Extract the (X, Y) coordinate from the center of the cell holding the provided text.  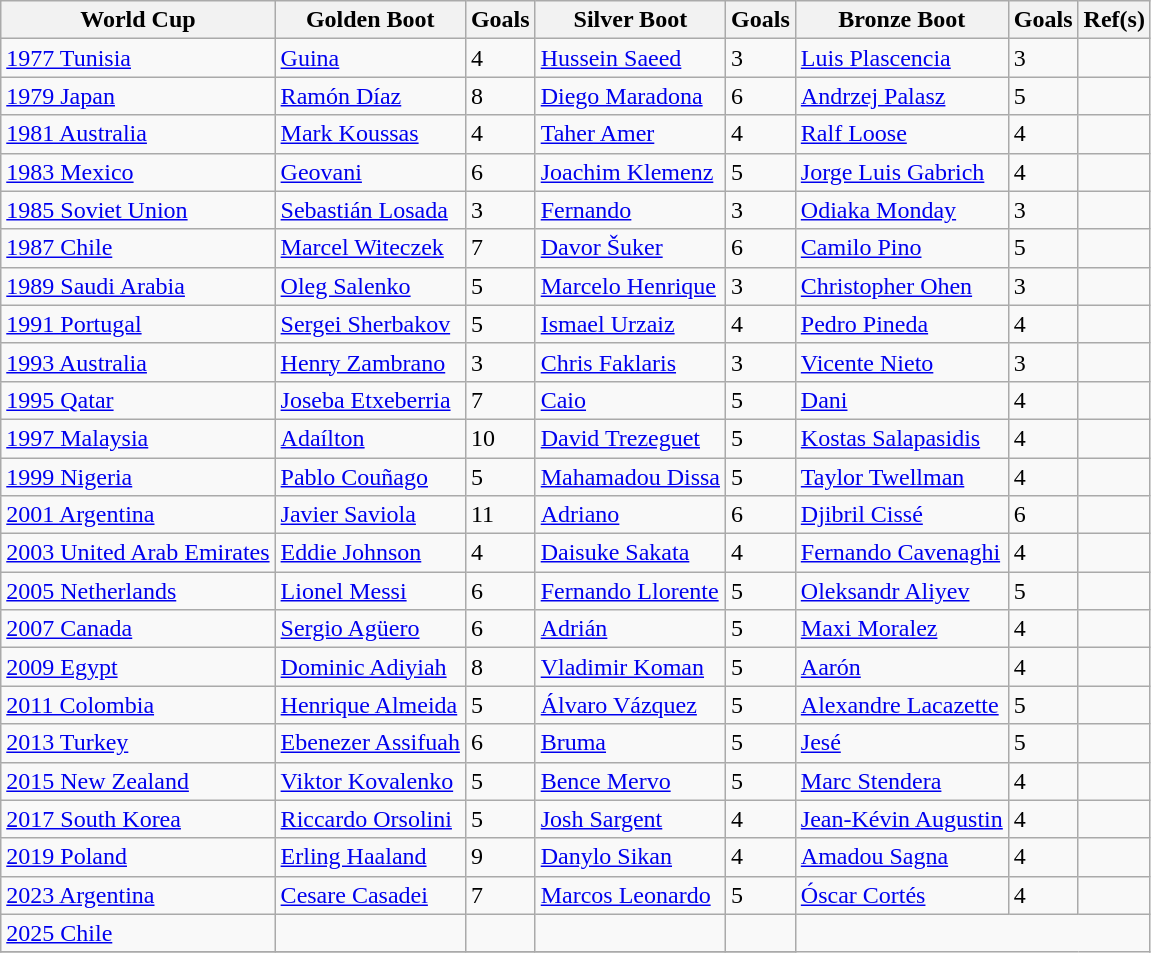
World Cup (138, 20)
Ralf Loose (902, 134)
1999 Nigeria (138, 477)
Camilo Pino (902, 248)
Fernando Cavenaghi (902, 553)
2007 Canada (138, 629)
Amadou Sagna (902, 857)
Taher Amer (630, 134)
Daisuke Sakata (630, 553)
Henry Zambrano (370, 362)
Josh Sargent (630, 819)
1991 Portugal (138, 324)
Ebenezer Assifuah (370, 743)
1989 Saudi Arabia (138, 286)
1987 Chile (138, 248)
Kostas Salapasidis (902, 438)
Pedro Pineda (902, 324)
Maxi Moralez (902, 629)
Óscar Cortés (902, 895)
Jesé (902, 743)
Davor Šuker (630, 248)
Diego Maradona (630, 96)
2003 United Arab Emirates (138, 553)
Bruma (630, 743)
Adaílton (370, 438)
Marc Stendera (902, 781)
1981 Australia (138, 134)
Adrián (630, 629)
Adriano (630, 515)
Eddie Johnson (370, 553)
Jorge Luis Gabrich (902, 172)
Chris Faklaris (630, 362)
Djibril Cissé (902, 515)
Marcel Witeczek (370, 248)
Oleg Salenko (370, 286)
2023 Argentina (138, 895)
Oleksandr Aliyev (902, 591)
Bence Mervo (630, 781)
2017 South Korea (138, 819)
Fernando (630, 210)
Marcelo Henrique (630, 286)
10 (500, 438)
Caio (630, 400)
Guina (370, 58)
2013 Turkey (138, 743)
Jean-Kévin Augustin (902, 819)
Sergio Agüero (370, 629)
1993 Australia (138, 362)
Sergei Sherbakov (370, 324)
Lionel Messi (370, 591)
Ismael Urzaiz (630, 324)
Dani (902, 400)
Vicente Nieto (902, 362)
2005 Netherlands (138, 591)
Silver Boot (630, 20)
Andrzej Palasz (902, 96)
1983 Mexico (138, 172)
Sebastián Losada (370, 210)
Mark Koussas (370, 134)
Cesare Casadei (370, 895)
2025 Chile (138, 933)
Aarón (902, 667)
Marcos Leonardo (630, 895)
Odiaka Monday (902, 210)
1997 Malaysia (138, 438)
Alexandre Lacazette (902, 705)
Henrique Almeida (370, 705)
1995 Qatar (138, 400)
Pablo Couñago (370, 477)
Danylo Sikan (630, 857)
Joachim Klemenz (630, 172)
Hussein Saeed (630, 58)
Christopher Ohen (902, 286)
Luis Plascencia (902, 58)
Riccardo Orsolini (370, 819)
2009 Egypt (138, 667)
Taylor Twellman (902, 477)
1985 Soviet Union (138, 210)
Joseba Etxeberria (370, 400)
11 (500, 515)
Viktor Kovalenko (370, 781)
Erling Haaland (370, 857)
1979 Japan (138, 96)
Golden Boot (370, 20)
Vladimir Koman (630, 667)
Ramón Díaz (370, 96)
2011 Colombia (138, 705)
Geovani (370, 172)
David Trezeguet (630, 438)
Javier Saviola (370, 515)
1977 Tunisia (138, 58)
Bronze Boot (902, 20)
Fernando Llorente (630, 591)
2015 New Zealand (138, 781)
Dominic Adiyiah (370, 667)
Mahamadou Dissa (630, 477)
2019 Poland (138, 857)
2001 Argentina (138, 515)
Ref(s) (1114, 20)
9 (500, 857)
Álvaro Vázquez (630, 705)
